Find where the given text appears and provide that cell's center as [x, y] coordinate. 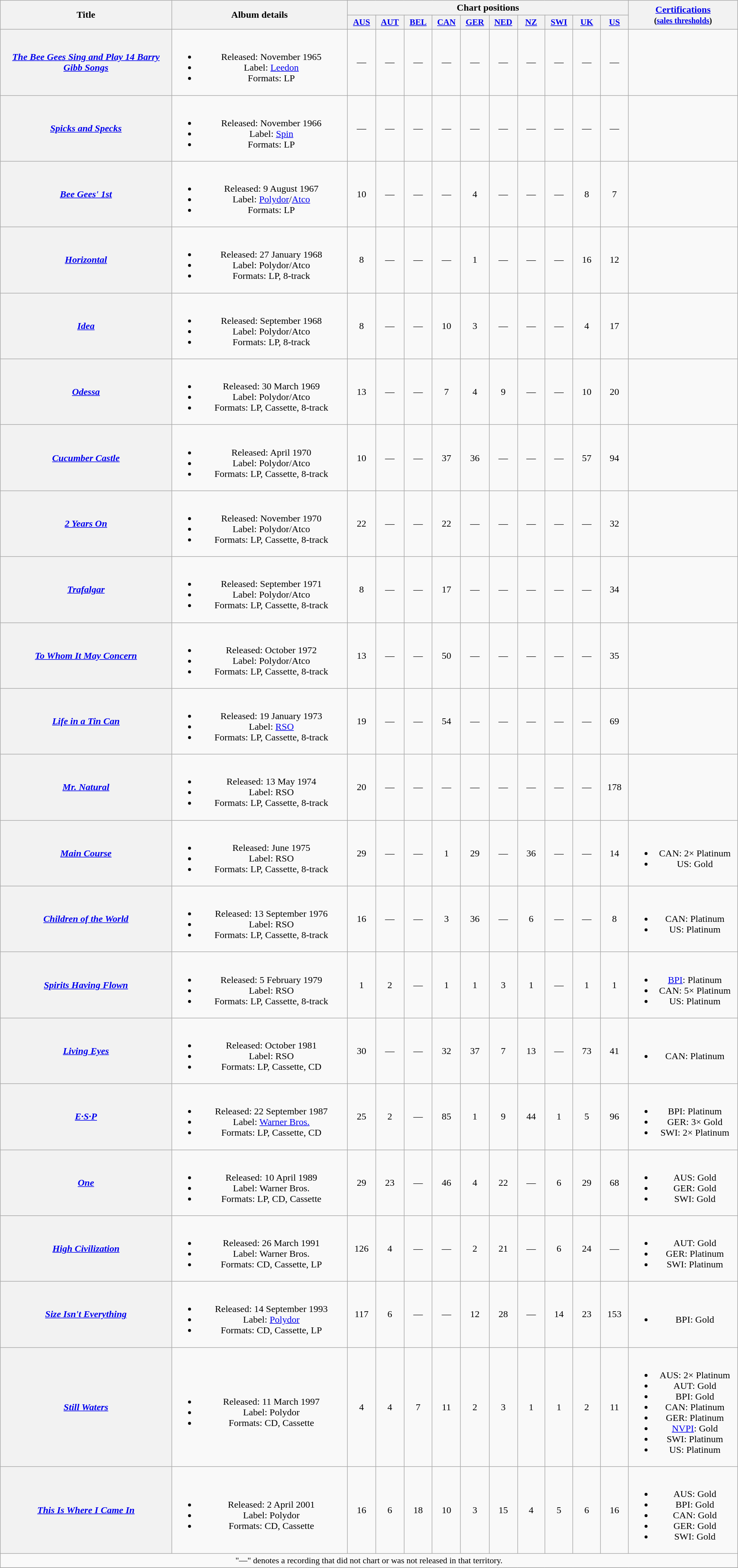
Released: 2 April 2001Label: PolydorFormats: CD, Cassette [259, 1510]
25 [362, 1116]
Released: 9 August 1967Label: Polydor/AtcoFormats: LP [259, 194]
AUS: GoldGER: GoldSWI: Gold [683, 1183]
Bee Gees' 1st [86, 194]
GER [475, 22]
AUS [362, 22]
Living Eyes [86, 1051]
E·S·P [86, 1116]
73 [587, 1051]
Released: 27 January 1968Label: Polydor/AtcoFormats: LP, 8-track [259, 260]
Released: September 1971Label: Polydor/AtcoFormats: LP, Cassette, 8-track [259, 589]
Released: June 1975Label: RSOFormats: LP, Cassette, 8-track [259, 853]
Cucumber Castle [86, 458]
CAN: PlatinumUS: Platinum [683, 919]
Released: November 1965Label: LeedonFormats: LP [259, 62]
153 [614, 1314]
Released: April 1970Label: Polydor/AtcoFormats: LP, Cassette, 8-track [259, 458]
24 [587, 1249]
18 [418, 1510]
68 [614, 1183]
BPI: Gold [683, 1314]
Trafalgar [86, 589]
Released: 14 September 1993Label: PolydorFormats: CD, Cassette, LP [259, 1314]
US [614, 22]
BPI: PlatinumCAN: 5× PlatinumUS: Platinum [683, 985]
BEL [418, 22]
57 [587, 458]
85 [446, 1116]
69 [614, 721]
Released: October 1972Label: Polydor/AtcoFormats: LP, Cassette, 8-track [259, 656]
46 [446, 1183]
Released: 22 September 1987Label: Warner Bros.Formats: LP, Cassette, CD [259, 1116]
Odessa [86, 392]
The Bee Gees Sing and Play 14 Barry Gibb Songs [86, 62]
AUT: GoldGER: PlatinumSWI: Platinum [683, 1249]
Released: 19 January 1973Label: RSOFormats: LP, Cassette, 8-track [259, 721]
178 [614, 787]
AUS: 2× PlatinumAUT: GoldBPI: GoldCAN: PlatinumGER: PlatinumNVPI: GoldSWI: PlatinumUS: Platinum [683, 1407]
Released: 5 February 1979Label: RSOFormats: LP, Cassette, 8-track [259, 985]
34 [614, 589]
50 [446, 656]
Certifications(sales thresholds) [683, 15]
NZ [531, 22]
AUS: GoldBPI: GoldCAN: GoldGER: GoldSWI: Gold [683, 1510]
Released: November 1970Label: Polydor/AtcoFormats: LP, Cassette, 8-track [259, 524]
Children of the World [86, 919]
2 Years On [86, 524]
Released: November 1966Label: SpinFormats: LP [259, 129]
Life in a Tin Can [86, 721]
Title [86, 15]
Size Isn't Everything [86, 1314]
28 [503, 1314]
96 [614, 1116]
BPI: PlatinumGER: 3× GoldSWI: 2× Platinum [683, 1116]
NED [503, 22]
UK [587, 22]
AUT [390, 22]
High Civilization [86, 1249]
117 [362, 1314]
Released: 13 September 1976Label: RSOFormats: LP, Cassette, 8-track [259, 919]
Main Course [86, 853]
Released: 11 March 1997Label: PolydorFormats: CD, Cassette [259, 1407]
Spicks and Specks [86, 129]
44 [531, 1116]
94 [614, 458]
Released: 26 March 1991Label: Warner Bros.Formats: CD, Cassette, LP [259, 1249]
One [86, 1183]
21 [503, 1249]
CAN: Platinum [683, 1051]
Released: September 1968Label: Polydor/AtcoFormats: LP, 8-track [259, 326]
Released: 13 May 1974Label: RSOFormats: LP, Cassette, 8-track [259, 787]
54 [446, 721]
15 [503, 1510]
SWI [559, 22]
Released: October 1981Label: RSOFormats: LP, Cassette, CD [259, 1051]
Released: 30 March 1969Label: Polydor/AtcoFormats: LP, Cassette, 8-track [259, 392]
35 [614, 656]
To Whom It May Concern [86, 656]
126 [362, 1249]
Mr. Natural [86, 787]
CAN [446, 22]
Spirits Having Flown [86, 985]
Horizontal [86, 260]
"—" denotes a recording that did not chart or was not released in that territory. [369, 1561]
Chart positions [488, 8]
Album details [259, 15]
41 [614, 1051]
This Is Where I Came In [86, 1510]
CAN: 2× PlatinumUS: Gold [683, 853]
Still Waters [86, 1407]
Idea [86, 326]
30 [362, 1051]
Released: 10 April 1989Label: Warner Bros.Formats: LP, CD, Cassette [259, 1183]
19 [362, 721]
